Capture the cell that displays the provided text and extract its [X, Y] central coordinate. 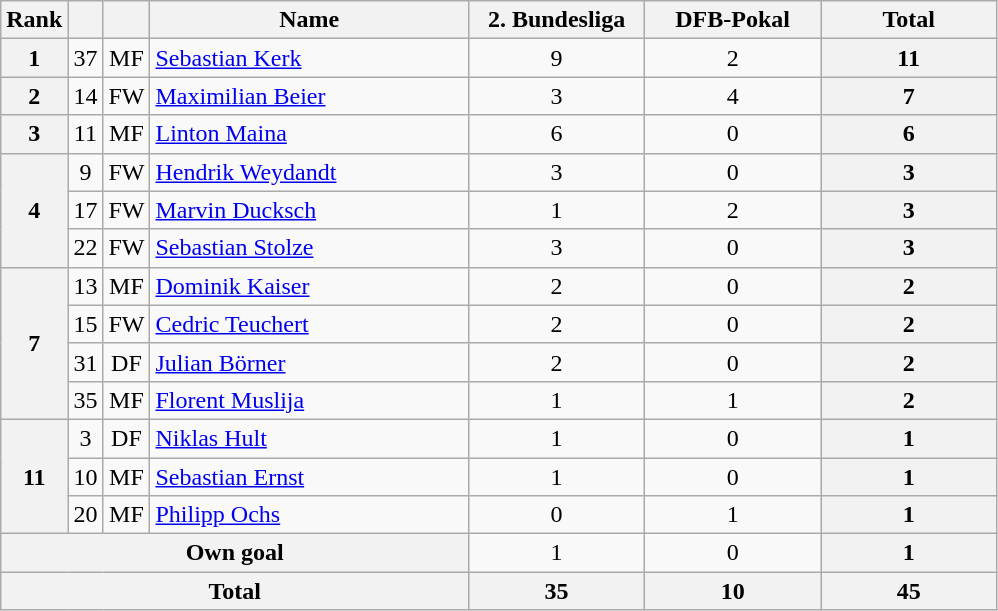
Maximilian Beier [310, 96]
Sebastian Stolze [310, 248]
22 [86, 248]
Sebastian Ernst [310, 477]
13 [86, 286]
Rank [34, 20]
Cedric Teuchert [310, 324]
Florent Muslija [310, 400]
2. Bundesliga [557, 20]
45 [909, 591]
Niklas Hult [310, 438]
Linton Maina [310, 134]
17 [86, 210]
Sebastian Kerk [310, 58]
Dominik Kaiser [310, 286]
DFB-Pokal [733, 20]
Marvin Ducksch [310, 210]
Own goal [235, 553]
Name [310, 20]
14 [86, 96]
Philipp Ochs [310, 515]
31 [86, 362]
37 [86, 58]
15 [86, 324]
Hendrik Weydandt [310, 172]
Julian Börner [310, 362]
20 [86, 515]
